Return the (X, Y) coordinate for the center point of the cell that contains the specified text.  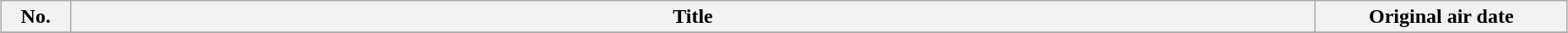
Original air date (1441, 17)
Title (693, 17)
No. (35, 17)
